Return the (X, Y) coordinate for the center point of the cell that contains the specified text.  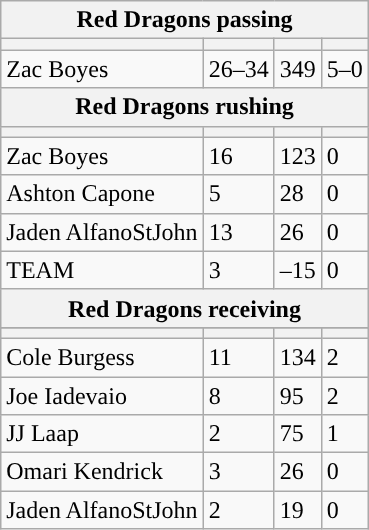
123 (298, 156)
Ashton Capone (102, 194)
1 (344, 434)
Red Dragons receiving (185, 308)
Joe Iadevaio (102, 395)
5 (238, 194)
19 (298, 510)
–15 (298, 270)
28 (298, 194)
5–0 (344, 69)
26–34 (238, 69)
11 (238, 357)
JJ Laap (102, 434)
Red Dragons passing (185, 20)
134 (298, 357)
Red Dragons rushing (185, 107)
95 (298, 395)
16 (238, 156)
349 (298, 69)
Omari Kendrick (102, 472)
TEAM (102, 270)
8 (238, 395)
75 (298, 434)
13 (238, 232)
Cole Burgess (102, 357)
